Return the (x, y) coordinate for the center point of the cell that contains the specified text.  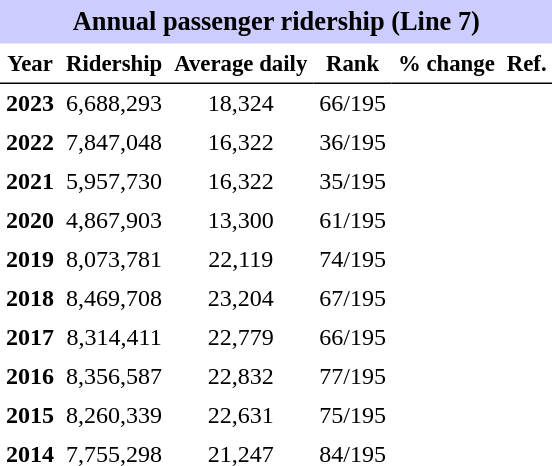
5,957,730 (114, 182)
2016 (30, 376)
22,119 (240, 260)
74/195 (352, 260)
6,688,293 (114, 104)
77/195 (352, 376)
Year (30, 64)
4,867,903 (114, 220)
7,847,048 (114, 142)
23,204 (240, 298)
2020 (30, 220)
67/195 (352, 298)
8,260,339 (114, 416)
61/195 (352, 220)
13,300 (240, 220)
22,779 (240, 338)
35/195 (352, 182)
2019 (30, 260)
% change (446, 64)
Ridership (114, 64)
36/195 (352, 142)
2018 (30, 298)
22,631 (240, 416)
8,314,411 (114, 338)
2015 (30, 416)
8,469,708 (114, 298)
Average daily (240, 64)
2021 (30, 182)
22,832 (240, 376)
8,356,587 (114, 376)
18,324 (240, 104)
2023 (30, 104)
75/195 (352, 416)
2022 (30, 142)
8,073,781 (114, 260)
Rank (352, 64)
2017 (30, 338)
